For the text-containing cell, return its midpoint in [X, Y] coordinate format. 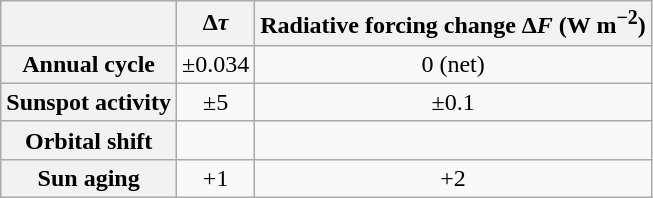
0 (net) [454, 64]
±0.034 [216, 64]
±0.1 [454, 102]
+1 [216, 178]
±5 [216, 102]
Sun aging [89, 178]
Δτ [216, 24]
Annual cycle [89, 64]
+2 [454, 178]
Orbital shift [89, 140]
Radiative forcing change ΔF (W m−2) [454, 24]
Sunspot activity [89, 102]
